Locate the cell with the specified text and output its (X, Y) center coordinate. 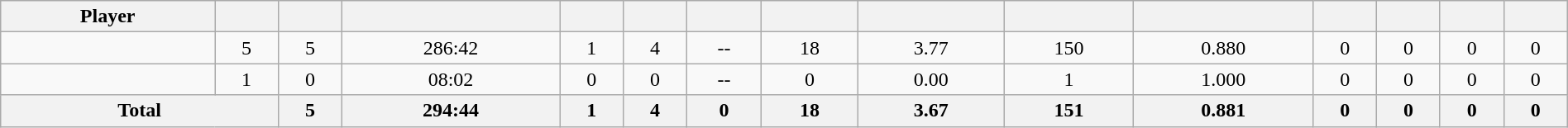
Player (108, 17)
294:44 (450, 111)
Total (140, 111)
3.67 (931, 111)
3.77 (931, 48)
0.00 (931, 79)
151 (1068, 111)
1.000 (1224, 79)
286:42 (450, 48)
0.881 (1224, 111)
08:02 (450, 79)
150 (1068, 48)
0.880 (1224, 48)
